Detect which cell encompasses the target text, then output its [x, y] center coordinate. 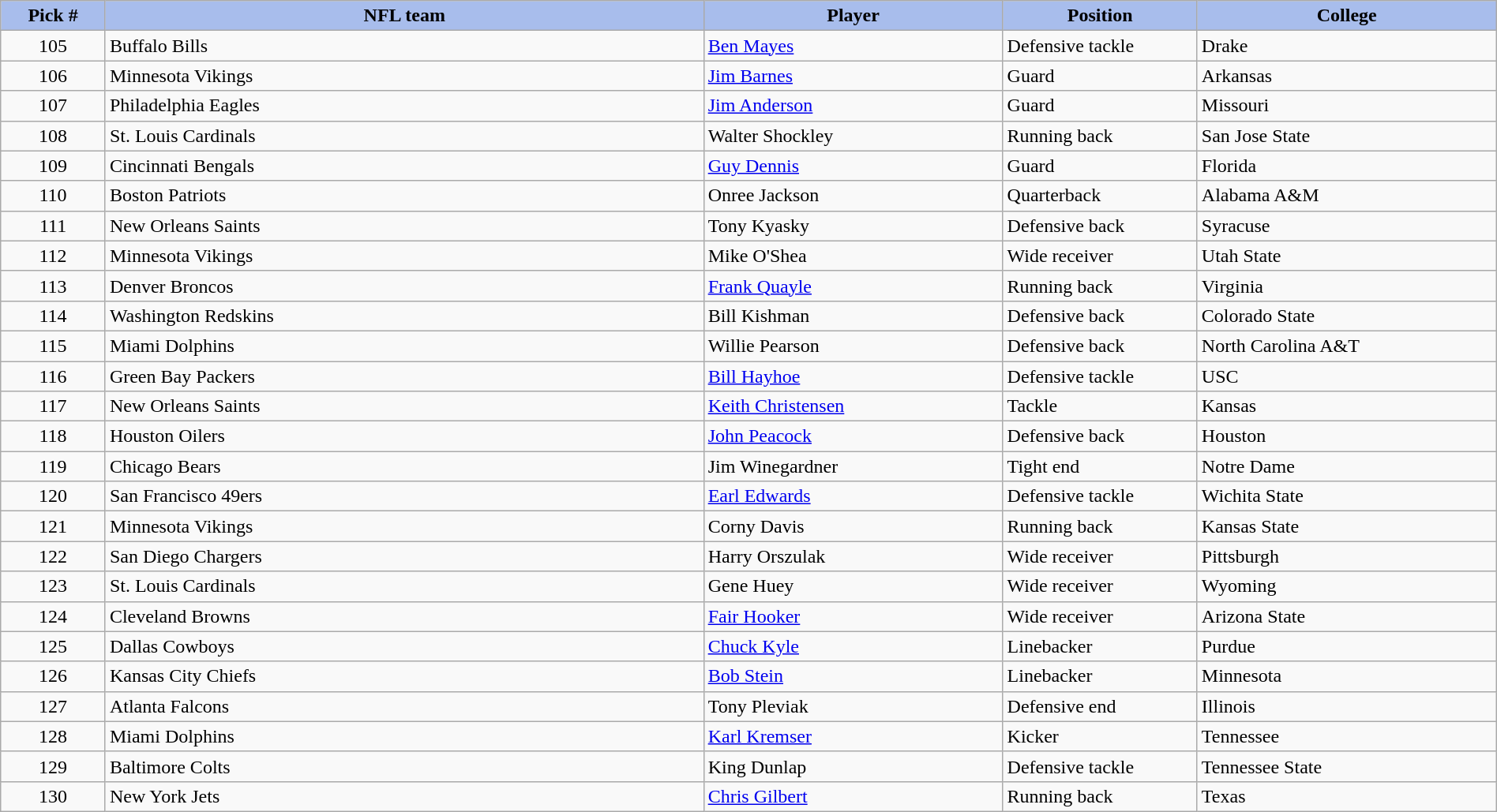
Chuck Kyle [853, 646]
119 [54, 466]
129 [54, 766]
Chicago Bears [404, 466]
120 [54, 496]
107 [54, 106]
Notre Dame [1347, 466]
Minnesota [1347, 676]
Gene Huey [853, 586]
Syracuse [1347, 226]
Alabama A&M [1347, 196]
128 [54, 736]
Jim Winegardner [853, 466]
105 [54, 46]
Tackle [1100, 406]
Chris Gilbert [853, 796]
Bill Hayhoe [853, 376]
College [1347, 16]
Jim Barnes [853, 76]
113 [54, 286]
Jim Anderson [853, 106]
King Dunlap [853, 766]
121 [54, 526]
106 [54, 76]
Kansas State [1347, 526]
Harry Orszulak [853, 556]
Kicker [1100, 736]
125 [54, 646]
Kansas [1347, 406]
Wichita State [1347, 496]
Missouri [1347, 106]
Onree Jackson [853, 196]
Colorado State [1347, 316]
Tight end [1100, 466]
Wyoming [1347, 586]
Kansas City Chiefs [404, 676]
127 [54, 706]
Mike O'Shea [853, 256]
Corny Davis [853, 526]
Washington Redskins [404, 316]
Houston [1347, 436]
122 [54, 556]
111 [54, 226]
Cleveland Browns [404, 616]
Virginia [1347, 286]
117 [54, 406]
Tony Pleviak [853, 706]
Boston Patriots [404, 196]
Atlanta Falcons [404, 706]
Player [853, 16]
Green Bay Packers [404, 376]
Florida [1347, 166]
Denver Broncos [404, 286]
Guy Dennis [853, 166]
108 [54, 136]
114 [54, 316]
Quarterback [1100, 196]
130 [54, 796]
NFL team [404, 16]
112 [54, 256]
Bob Stein [853, 676]
Purdue [1347, 646]
New York Jets [404, 796]
Illinois [1347, 706]
Pittsburgh [1347, 556]
123 [54, 586]
Baltimore Colts [404, 766]
San Diego Chargers [404, 556]
Karl Kremser [853, 736]
Bill Kishman [853, 316]
Tennessee [1347, 736]
124 [54, 616]
Keith Christensen [853, 406]
115 [54, 346]
118 [54, 436]
Utah State [1347, 256]
Dallas Cowboys [404, 646]
Tony Kyasky [853, 226]
Frank Quayle [853, 286]
John Peacock [853, 436]
San Francisco 49ers [404, 496]
Houston Oilers [404, 436]
Walter Shockley [853, 136]
Buffalo Bills [404, 46]
Position [1100, 16]
109 [54, 166]
Earl Edwards [853, 496]
North Carolina A&T [1347, 346]
Philadelphia Eagles [404, 106]
Cincinnati Bengals [404, 166]
110 [54, 196]
116 [54, 376]
Pick # [54, 16]
Texas [1347, 796]
USC [1347, 376]
Drake [1347, 46]
Tennessee State [1347, 766]
Defensive end [1100, 706]
Ben Mayes [853, 46]
Fair Hooker [853, 616]
San Jose State [1347, 136]
Arizona State [1347, 616]
Willie Pearson [853, 346]
126 [54, 676]
Arkansas [1347, 76]
